Provide the [x, y] coordinate of the cell's center where the given text is located.  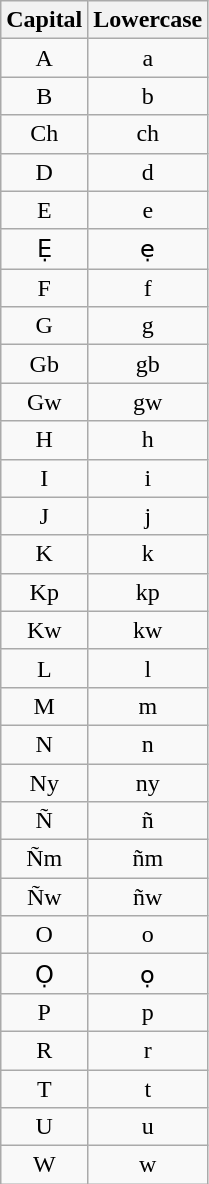
M [44, 706]
ọ [148, 974]
F [44, 288]
u [148, 1127]
Ñw [44, 897]
Ñ [44, 821]
Ñm [44, 859]
Ẹ [44, 249]
Kw [44, 630]
w [148, 1165]
P [44, 1012]
A [44, 58]
ch [148, 134]
kp [148, 592]
j [148, 516]
gw [148, 402]
Ọ [44, 974]
i [148, 478]
d [148, 172]
E [44, 210]
B [44, 96]
W [44, 1165]
kw [148, 630]
f [148, 288]
Capital [44, 20]
Kp [44, 592]
J [44, 516]
N [44, 744]
ñw [148, 897]
Gb [44, 364]
b [148, 96]
K [44, 554]
o [148, 935]
p [148, 1012]
n [148, 744]
G [44, 326]
T [44, 1089]
ny [148, 783]
U [44, 1127]
R [44, 1050]
Ch [44, 134]
I [44, 478]
Gw [44, 402]
l [148, 668]
r [148, 1050]
Lowercase [148, 20]
e [148, 210]
g [148, 326]
t [148, 1089]
m [148, 706]
a [148, 58]
h [148, 440]
gb [148, 364]
ẹ [148, 249]
D [44, 172]
H [44, 440]
ñ [148, 821]
L [44, 668]
ñm [148, 859]
Ny [44, 783]
O [44, 935]
k [148, 554]
